Detect which cell encompasses the target text, then output its [x, y] center coordinate. 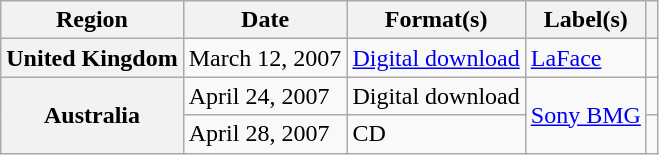
CD [436, 134]
Label(s) [586, 20]
Australia [92, 115]
United Kingdom [92, 58]
Date [265, 20]
LaFace [586, 58]
Region [92, 20]
Sony BMG [586, 115]
Format(s) [436, 20]
April 24, 2007 [265, 96]
April 28, 2007 [265, 134]
March 12, 2007 [265, 58]
